Capture the cell that displays the provided text and extract its [x, y] central coordinate. 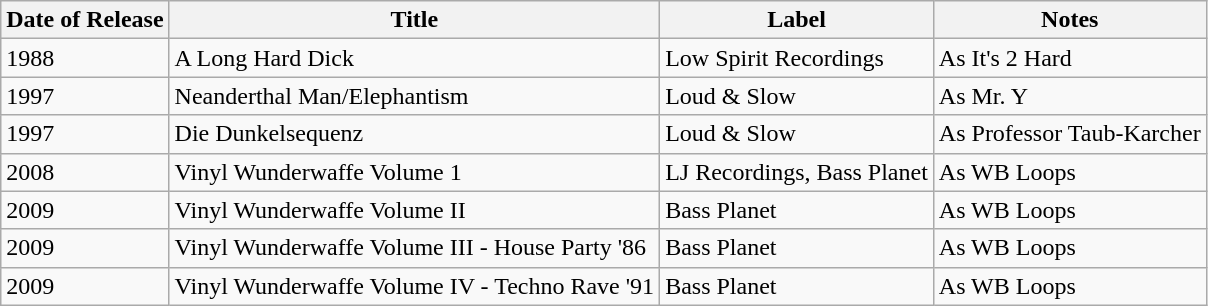
2008 [85, 172]
Date of Release [85, 20]
1988 [85, 58]
Vinyl Wunderwaffe Volume III - House Party '86 [414, 248]
A Long Hard Dick [414, 58]
Low Spirit Recordings [797, 58]
As It's 2 Hard [1070, 58]
Notes [1070, 20]
Vinyl Wunderwaffe Volume II [414, 210]
Title [414, 20]
Vinyl Wunderwaffe Volume 1 [414, 172]
Neanderthal Man/Elephantism [414, 96]
Label [797, 20]
As Mr. Y [1070, 96]
Die Dunkelsequenz [414, 134]
LJ Recordings, Bass Planet [797, 172]
As Professor Taub-Karcher [1070, 134]
Vinyl Wunderwaffe Volume IV - Techno Rave '91 [414, 286]
